Detect which cell encompasses the target text, then output its (x, y) center coordinate. 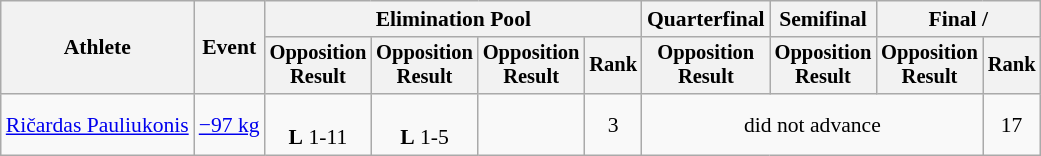
3 (613, 124)
Ričardas Pauliukonis (98, 124)
−97 kg (230, 124)
Final / (958, 19)
Event (230, 48)
did not advance (812, 124)
Quarterfinal (706, 19)
17 (1012, 124)
Semifinal (824, 19)
L 1-11 (318, 124)
Athlete (98, 48)
Elimination Pool (454, 19)
L 1-5 (424, 124)
